Return the (x, y) coordinate for the center point of the cell that contains the specified text.  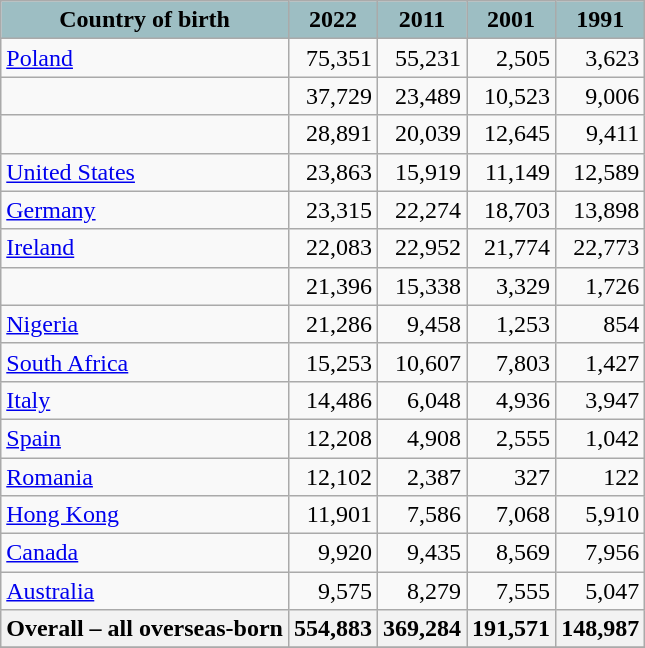
7,956 (600, 553)
South Africa (145, 362)
10,607 (422, 362)
55,231 (422, 58)
1,253 (512, 324)
Poland (145, 58)
1,726 (600, 286)
21,774 (512, 248)
11,901 (332, 515)
148,987 (600, 629)
11,149 (512, 172)
7,586 (422, 515)
3,623 (600, 58)
22,274 (422, 210)
18,703 (512, 210)
Germany (145, 210)
2,387 (422, 477)
Italy (145, 400)
3,947 (600, 400)
9,411 (600, 134)
122 (600, 477)
21,286 (332, 324)
15,919 (422, 172)
75,351 (332, 58)
14,486 (332, 400)
Canada (145, 553)
United States (145, 172)
9,435 (422, 553)
2,505 (512, 58)
1,427 (600, 362)
9,006 (600, 96)
1991 (600, 20)
2001 (512, 20)
7,068 (512, 515)
554,883 (332, 629)
Spain (145, 438)
4,908 (422, 438)
20,039 (422, 134)
10,523 (512, 96)
2022 (332, 20)
Australia (145, 591)
4,936 (512, 400)
12,102 (332, 477)
8,279 (422, 591)
369,284 (422, 629)
3,329 (512, 286)
23,315 (332, 210)
Romania (145, 477)
5,047 (600, 591)
23,489 (422, 96)
22,773 (600, 248)
Overall – all overseas-born (145, 629)
854 (600, 324)
9,575 (332, 591)
Hong Kong (145, 515)
13,898 (600, 210)
22,083 (332, 248)
1,042 (600, 438)
Country of birth (145, 20)
8,569 (512, 553)
22,952 (422, 248)
7,803 (512, 362)
9,920 (332, 553)
23,863 (332, 172)
Ireland (145, 248)
6,048 (422, 400)
21,396 (332, 286)
Nigeria (145, 324)
12,589 (600, 172)
37,729 (332, 96)
12,645 (512, 134)
7,555 (512, 591)
15,338 (422, 286)
9,458 (422, 324)
2,555 (512, 438)
327 (512, 477)
2011 (422, 20)
191,571 (512, 629)
28,891 (332, 134)
5,910 (600, 515)
15,253 (332, 362)
12,208 (332, 438)
